Output the (X, Y) coordinate of the center of the cell containing the given text.  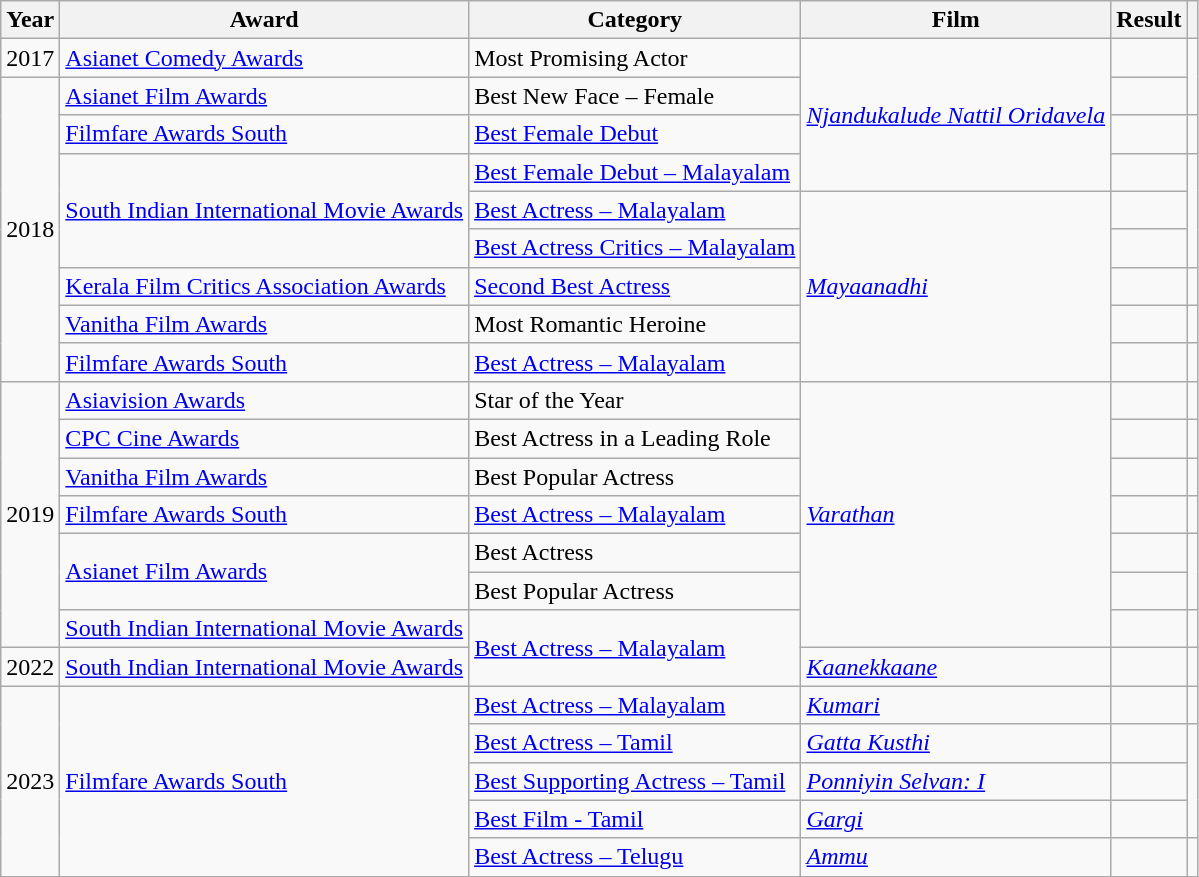
Best Actress Critics – Malayalam (635, 248)
Film (956, 20)
2017 (30, 58)
Asianet Comedy Awards (264, 58)
Star of the Year (635, 400)
Best Female Debut – Malayalam (635, 172)
Ammu (956, 857)
Ponniyin Selvan: I (956, 781)
Best Supporting Actress – Tamil (635, 781)
Gatta Kusthi (956, 743)
CPC Cine Awards (264, 438)
Best Actress (635, 553)
Njandukalude Nattil Oridavela (956, 115)
Most Romantic Heroine (635, 324)
Asiavision Awards (264, 400)
Result (1149, 20)
Best Film - Tamil (635, 819)
Second Best Actress (635, 286)
Best Actress – Telugu (635, 857)
Gargi (956, 819)
Mayaanadhi (956, 286)
Best Female Debut (635, 134)
Kerala Film Critics Association Awards (264, 286)
Most Promising Actor (635, 58)
Category (635, 20)
Award (264, 20)
Kumari (956, 705)
Year (30, 20)
2023 (30, 781)
Best Actress in a Leading Role (635, 438)
Best Actress – Tamil (635, 743)
Varathan (956, 514)
2018 (30, 229)
Kaanekkaane (956, 667)
2019 (30, 514)
2022 (30, 667)
Best New Face – Female (635, 96)
